For the text-containing cell, return its midpoint in [X, Y] coordinate format. 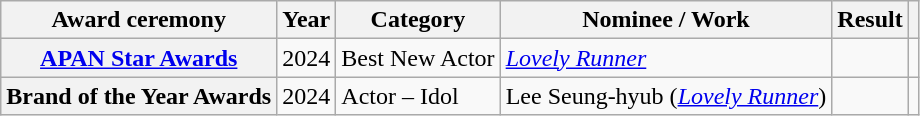
Actor – Idol [418, 96]
Brand of the Year Awards [139, 96]
Category [418, 20]
Best New Actor [418, 58]
Nominee / Work [666, 20]
Award ceremony [139, 20]
APAN Star Awards [139, 58]
Lee Seung-hyub (Lovely Runner) [666, 96]
Lovely Runner [666, 58]
Result [870, 20]
Year [306, 20]
